Identify which cell holds the provided text, then report its (x, y) central coordinate. 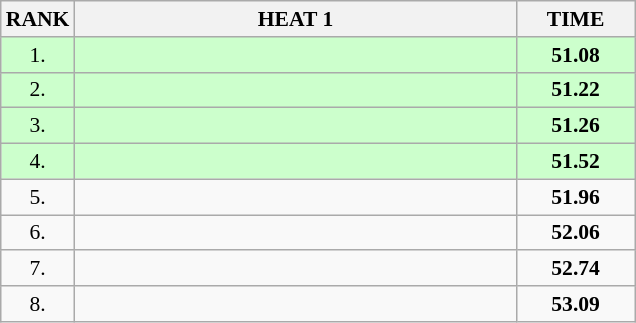
53.09 (576, 304)
52.74 (576, 269)
TIME (576, 19)
5. (38, 197)
51.08 (576, 55)
6. (38, 233)
3. (38, 126)
8. (38, 304)
51.52 (576, 162)
51.96 (576, 197)
HEAT 1 (295, 19)
4. (38, 162)
51.22 (576, 90)
52.06 (576, 233)
2. (38, 90)
1. (38, 55)
RANK (38, 19)
7. (38, 269)
51.26 (576, 126)
